Find where the given text appears and provide that cell's center as [X, Y] coordinate. 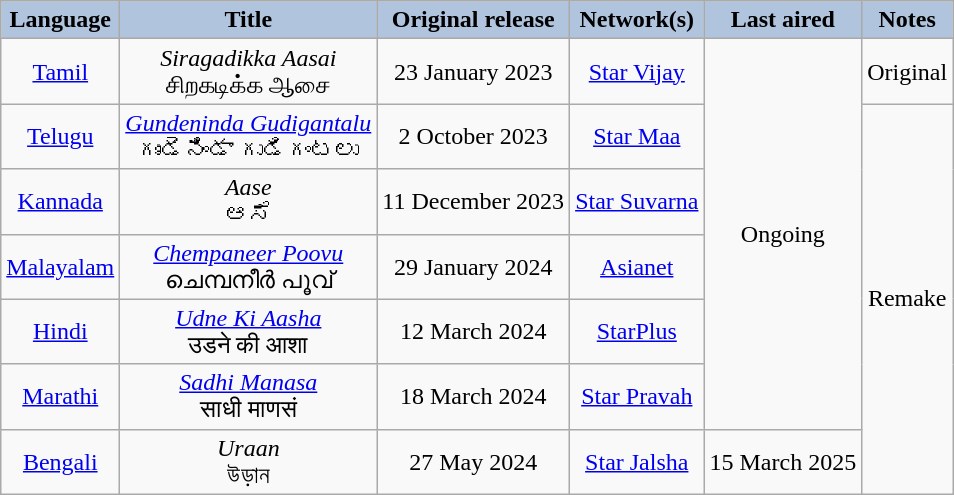
Bengali [60, 462]
Malayalam [60, 266]
Star Pravah [637, 396]
Telugu [60, 136]
StarPlus [637, 332]
Kannada [60, 202]
Hindi [60, 332]
Star Vijay [637, 72]
Tamil [60, 72]
Star Maa [637, 136]
Star Jalsha [637, 462]
Language [60, 20]
2 October 2023 [474, 136]
12 March 2024 [474, 332]
Udne Ki Aasha उडने की आशा [248, 332]
29 January 2024 [474, 266]
Sadhi Manasa साधी माणसं [248, 396]
Original release [474, 20]
Siragadikka Aasai சிறகடிக்க ஆசை [248, 72]
Ongoing [783, 234]
Network(s) [637, 20]
Star Suvarna [637, 202]
Original [908, 72]
Marathi [60, 396]
23 January 2023 [474, 72]
Chempaneer Poovu ചെമ്പനീർ പൂവ് [248, 266]
15 March 2025 [783, 462]
18 March 2024 [474, 396]
11 December 2023 [474, 202]
Notes [908, 20]
Aase ಆಸೆ [248, 202]
Remake [908, 299]
Asianet [637, 266]
27 May 2024 [474, 462]
Gundeninda Gudigantalu గుండెనిండా గుడిగంటలు [248, 136]
Last aired [783, 20]
Uraan উড়ান [248, 462]
Title [248, 20]
